Scan for the cell matching the given text and deliver its (x, y) coordinate at center. 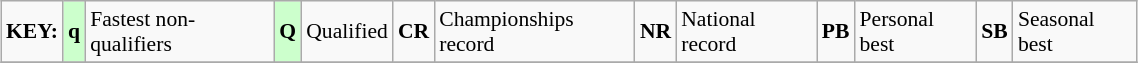
Fastest non-qualifiers (180, 32)
q (74, 32)
CR (414, 32)
Championships record (534, 32)
Qualified (347, 32)
NR (656, 32)
Seasonal best (1075, 32)
SB (994, 32)
National record (746, 32)
Q (288, 32)
PB (836, 32)
Personal best (916, 32)
KEY: (32, 32)
